Detect which cell encompasses the target text, then output its [X, Y] center coordinate. 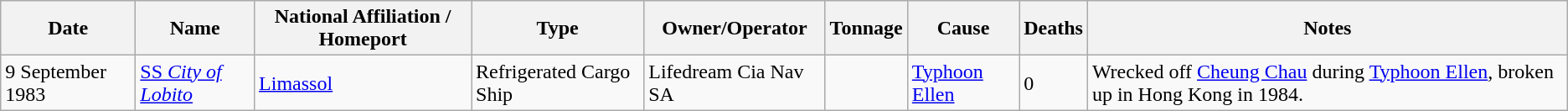
SS City of Lobito [195, 82]
Cause [963, 29]
Owner/Operator [735, 29]
Notes [1327, 29]
9 September 1983 [69, 82]
Wrecked off Cheung Chau during Typhoon Ellen, broken up in Hong Kong in 1984. [1327, 82]
Tonnage [866, 29]
Lifedream Cia Nav SA [735, 82]
Refrigerated Cargo Ship [558, 82]
0 [1054, 82]
Name [195, 29]
Type [558, 29]
Typhoon Ellen [963, 82]
Deaths [1054, 29]
Date [69, 29]
National Affiliation / Homeport [364, 29]
Limassol [364, 82]
